Return the (X, Y) coordinate for the center point of the cell that contains the specified text.  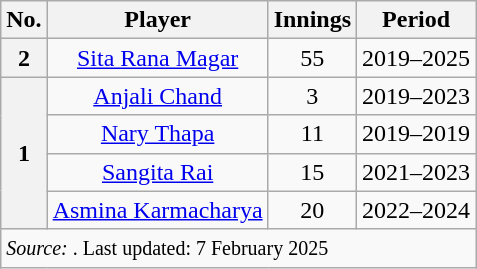
2022–2024 (416, 210)
Period (416, 20)
1 (24, 153)
55 (312, 58)
2019–2025 (416, 58)
Player (158, 20)
2 (24, 58)
Anjali Chand (158, 96)
20 (312, 210)
2019–2019 (416, 134)
2021–2023 (416, 172)
Nary Thapa (158, 134)
15 (312, 172)
2019–2023 (416, 96)
Sangita Rai (158, 172)
Asmina Karmacharya (158, 210)
Sita Rana Magar (158, 58)
Innings (312, 20)
3 (312, 96)
No. (24, 20)
Source: . Last updated: 7 February 2025 (238, 248)
11 (312, 134)
